Capture the cell that displays the provided text and extract its (X, Y) central coordinate. 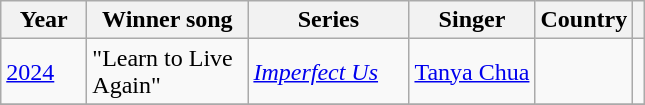
Winner song (168, 20)
Tanya Chua (472, 72)
2024 (44, 72)
Year (44, 20)
"Learn to Live Again" (168, 72)
Series (328, 20)
Imperfect Us (328, 72)
Country (584, 20)
Singer (472, 20)
